Return (X, Y) of the center of cell containing provided text 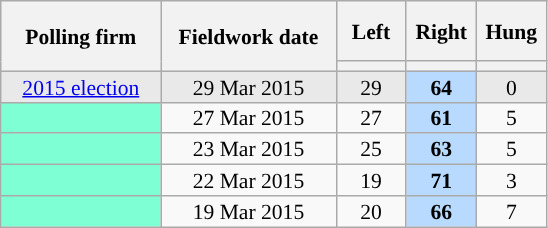
29 (371, 86)
22 Mar 2015 (248, 180)
7 (511, 212)
29 Mar 2015 (248, 86)
25 (371, 150)
63 (441, 150)
27 (371, 118)
Left (371, 31)
61 (441, 118)
19 (371, 180)
2015 election (81, 86)
64 (441, 86)
27 Mar 2015 (248, 118)
66 (441, 212)
20 (371, 212)
19 Mar 2015 (248, 212)
Polling firm (81, 36)
0 (511, 86)
Right (441, 31)
Fieldwork date (248, 36)
23 Mar 2015 (248, 150)
Hung (511, 31)
3 (511, 180)
71 (441, 180)
